Search for the cell housing the specified text and yield its (X, Y) center coordinate. 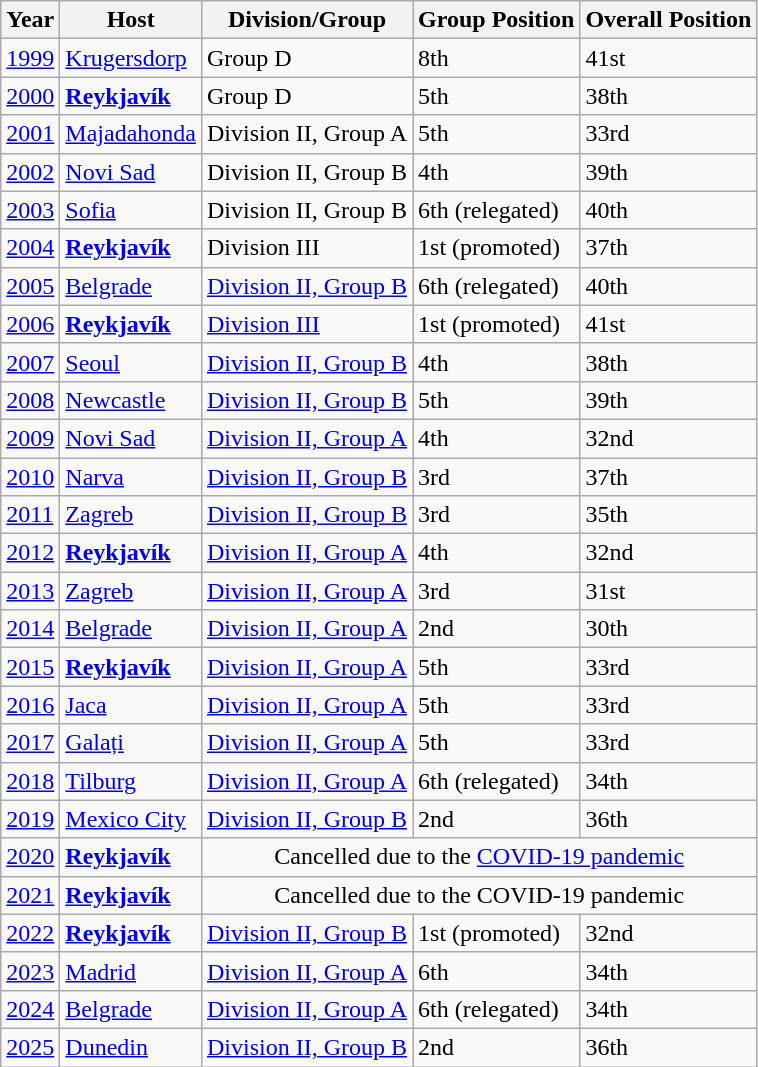
31st (668, 591)
2007 (30, 362)
Mexico City (131, 819)
Krugersdorp (131, 58)
2015 (30, 667)
1999 (30, 58)
6th (496, 971)
Jaca (131, 705)
2020 (30, 857)
2011 (30, 515)
2019 (30, 819)
Year (30, 20)
2005 (30, 286)
2010 (30, 477)
Seoul (131, 362)
Group Position (496, 20)
2006 (30, 324)
2024 (30, 1009)
2018 (30, 781)
Narva (131, 477)
Division/Group (306, 20)
2001 (30, 134)
Sofia (131, 210)
2002 (30, 172)
2013 (30, 591)
35th (668, 515)
2023 (30, 971)
2009 (30, 438)
2021 (30, 895)
2017 (30, 743)
Galați (131, 743)
Madrid (131, 971)
2022 (30, 933)
Newcastle (131, 400)
Overall Position (668, 20)
Majadahonda (131, 134)
30th (668, 629)
2025 (30, 1047)
Host (131, 20)
Tilburg (131, 781)
2016 (30, 705)
2014 (30, 629)
8th (496, 58)
2004 (30, 248)
2008 (30, 400)
2000 (30, 96)
2003 (30, 210)
2012 (30, 553)
Dunedin (131, 1047)
